From the cell containing the given text, extract its center point as (x, y) coordinate. 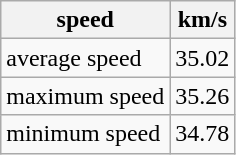
speed (86, 20)
minimum speed (86, 134)
maximum speed (86, 96)
35.26 (202, 96)
35.02 (202, 58)
km/s (202, 20)
34.78 (202, 134)
average speed (86, 58)
